For the text-containing cell, return its midpoint in [X, Y] coordinate format. 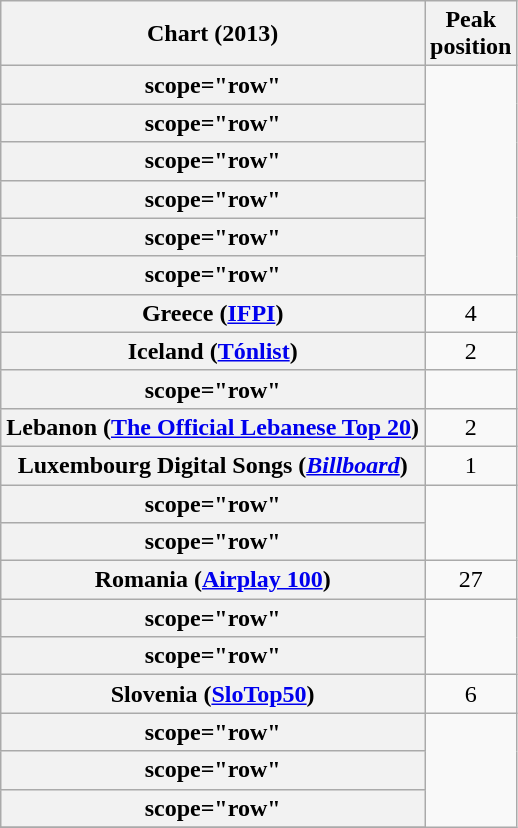
Romania (Airplay 100) [213, 580]
Chart (2013) [213, 34]
4 [471, 313]
6 [471, 694]
1 [471, 465]
Slovenia (SloTop50) [213, 694]
Lebanon (The Official Lebanese Top 20) [213, 427]
Luxembourg Digital Songs (Billboard) [213, 465]
Greece (IFPI) [213, 313]
Iceland (Tónlist) [213, 351]
27 [471, 580]
Peakposition [471, 34]
